Search for the cell housing the specified text and yield its (X, Y) center coordinate. 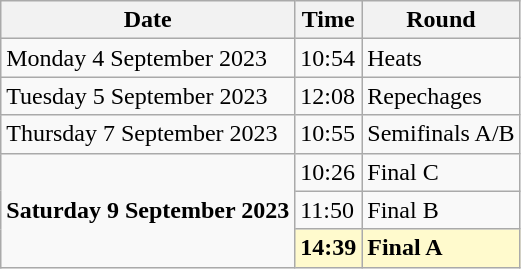
Round (441, 20)
Semifinals A/B (441, 134)
Date (148, 20)
Heats (441, 58)
Final A (441, 248)
10:55 (328, 134)
14:39 (328, 248)
10:54 (328, 58)
Saturday 9 September 2023 (148, 210)
Final C (441, 172)
Time (328, 20)
10:26 (328, 172)
Final B (441, 210)
Monday 4 September 2023 (148, 58)
Thursday 7 September 2023 (148, 134)
Repechages (441, 96)
Tuesday 5 September 2023 (148, 96)
12:08 (328, 96)
11:50 (328, 210)
